Pinpoint the cell where the given text exists, returning its [x, y] midpoint coordinate. 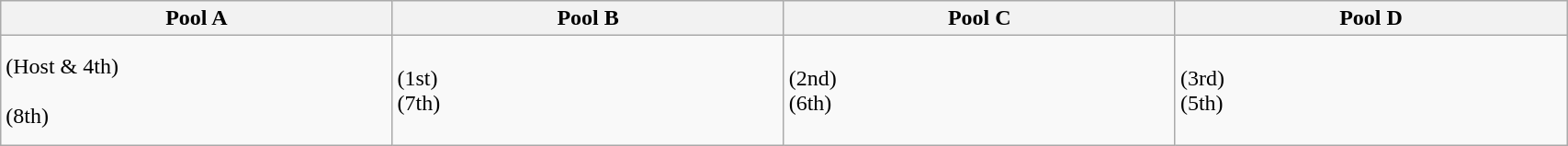
(2nd) (6th) [979, 90]
(3rd) (5th) [1371, 90]
Pool A [197, 18]
Pool D [1371, 18]
(1st) (7th) [588, 90]
Pool C [979, 18]
(Host & 4th) (8th) [197, 90]
Pool B [588, 18]
